Pinpoint the cell where the given text exists, returning its [X, Y] midpoint coordinate. 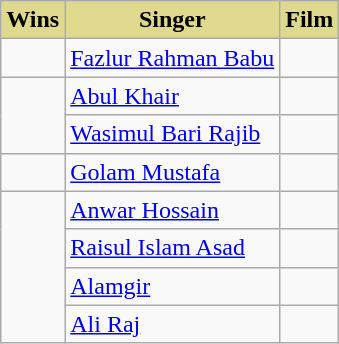
Golam Mustafa [172, 172]
Wasimul Bari Rajib [172, 134]
Alamgir [172, 286]
Singer [172, 20]
Anwar Hossain [172, 210]
Raisul Islam Asad [172, 248]
Wins [33, 20]
Abul Khair [172, 96]
Fazlur Rahman Babu [172, 58]
Film [310, 20]
Ali Raj [172, 324]
